Capture the cell that displays the provided text and extract its [X, Y] central coordinate. 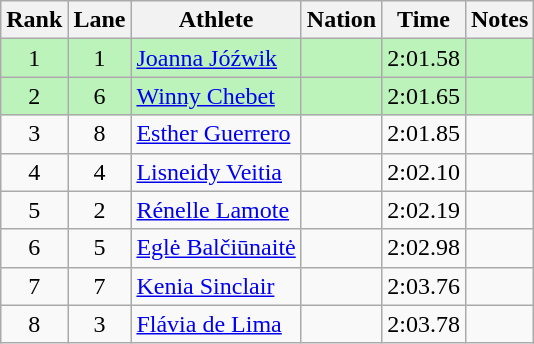
Esther Guerrero [216, 134]
Rank [34, 20]
Kenia Sinclair [216, 286]
2:01.65 [424, 96]
2:02.19 [424, 210]
2:02.98 [424, 248]
Joanna Jóźwik [216, 58]
Athlete [216, 20]
Lane [100, 20]
2:03.76 [424, 286]
2:01.85 [424, 134]
Lisneidy Veitia [216, 172]
Nation [341, 20]
2:03.78 [424, 324]
Eglė Balčiūnaitė [216, 248]
Notes [499, 20]
Time [424, 20]
2:02.10 [424, 172]
Winny Chebet [216, 96]
2:01.58 [424, 58]
Flávia de Lima [216, 324]
Rénelle Lamote [216, 210]
